From the cell containing the given text, extract its center point as (x, y) coordinate. 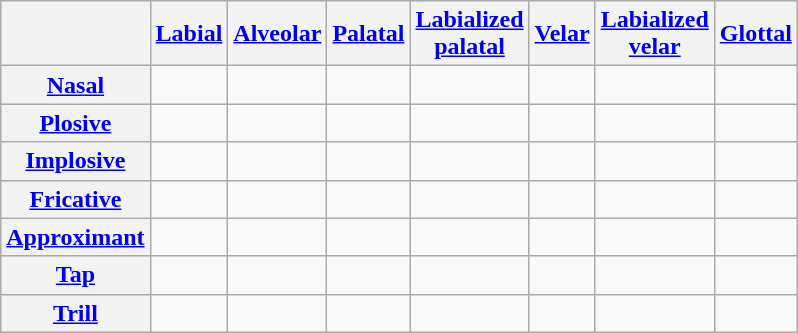
Labialized palatal (470, 34)
Implosive (76, 161)
Alveolar (278, 34)
Nasal (76, 85)
Plosive (76, 123)
Glottal (756, 34)
Approximant (76, 237)
Labial (189, 34)
Tap (76, 275)
Trill (76, 313)
Labialized velar (654, 34)
Velar (562, 34)
Fricative (76, 199)
Palatal (368, 34)
